Locate the cell with the specified text and output its [X, Y] center coordinate. 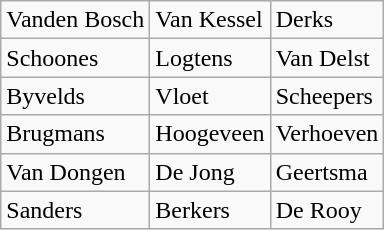
Vanden Bosch [76, 20]
Sanders [76, 210]
Logtens [210, 58]
Byvelds [76, 96]
De Rooy [327, 210]
Geertsma [327, 172]
Schoones [76, 58]
Van Delst [327, 58]
De Jong [210, 172]
Brugmans [76, 134]
Derks [327, 20]
Scheepers [327, 96]
Verhoeven [327, 134]
Berkers [210, 210]
Vloet [210, 96]
Van Dongen [76, 172]
Van Kessel [210, 20]
Hoogeveen [210, 134]
